Pinpoint the cell where the given text exists, returning its [x, y] midpoint coordinate. 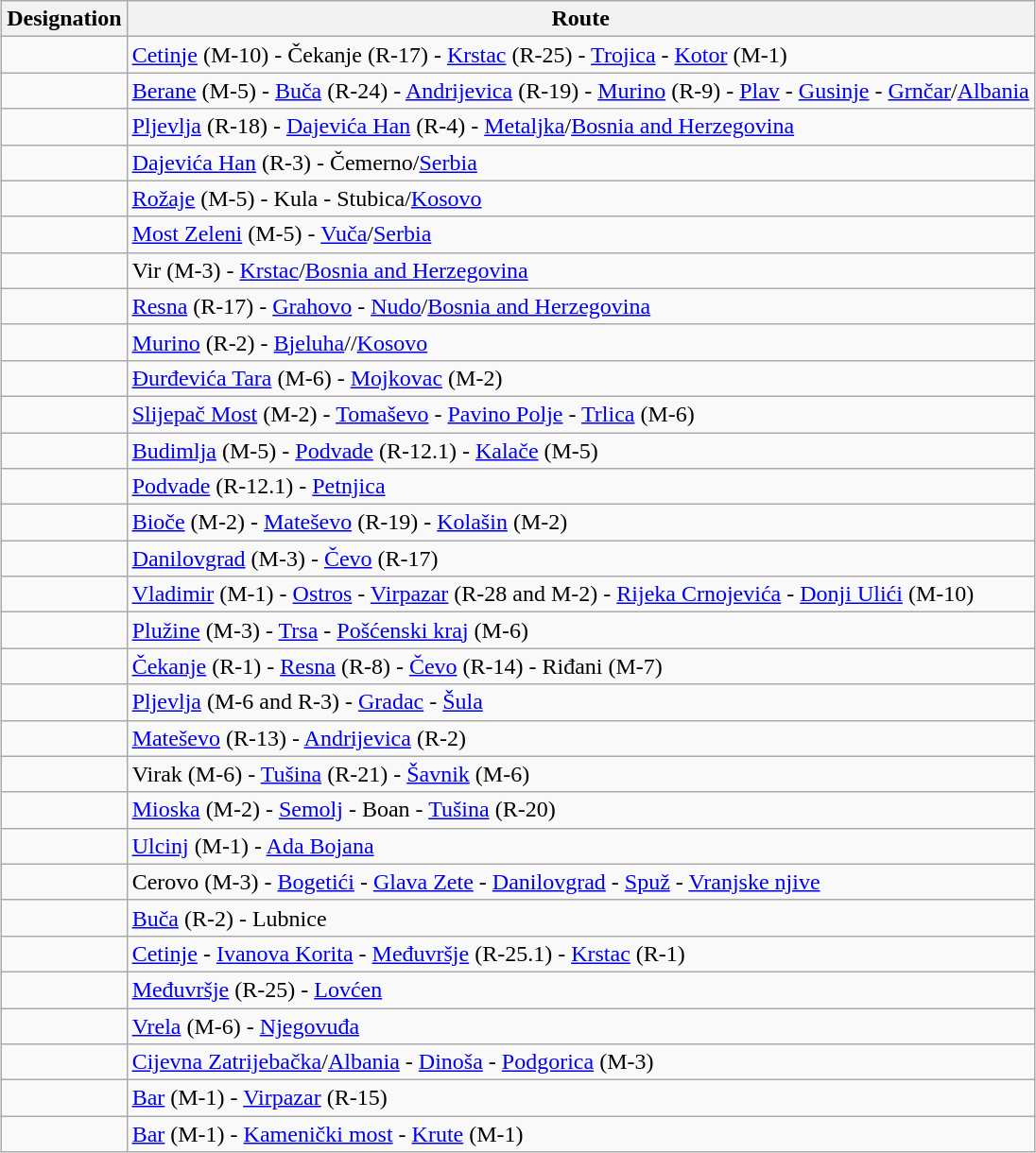
Slijepač Most (M-2) - Tomaševo - Pavino Polje - Trlica (M-6) [580, 414]
Route [580, 19]
Resna (R-17) - Grahovo - Nudo/Bosnia and Herzegovina [580, 306]
Dajevića Han (R-3) - Čemerno/Serbia [580, 163]
Cetinje (M-10) - Čekanje (R-17) - Krstac (R-25) - Trojica - Kotor (M-1) [580, 55]
Bar (M-1) - Kamenički most - Krute (M-1) [580, 1134]
Buča (R-2) - Lubnice [580, 918]
Pljevlja (M-6 and R-3) - Gradac - Šula [580, 702]
Vir (M-3) - Krstac/Bosnia and Herzegovina [580, 270]
Budimlja (M-5) - Podvade (R-12.1) - Kalače (M-5) [580, 451]
Čekanje (R-1) - Resna (R-8) - Čevo (R-14) - Riđani (M-7) [580, 666]
Ulcinj (M-1) - Ada Bojana [580, 846]
Cetinje - Ivanova Korita - Međuvršje (R-25.1) - Krstac (R-1) [580, 954]
Designation [64, 19]
Vrela (M-6) - Njegovuđa [580, 1025]
Berane (M-5) - Buča (R-24) - Andrijevica (R-19) - Murino (R-9) - Plav - Gusinje - Grnčar/Albania [580, 91]
Cerovo (M-3) - Bogetići - Glava Zete - Danilovgrad - Spuž - Vranjske njive [580, 882]
Mioska (M-2) - Semolj - Boan - Tušina (R-20) [580, 810]
Virak (M-6) - Tušina (R-21) - Šavnik (M-6) [580, 774]
Vladimir (M-1) - Ostros - Virpazar (R-28 and M-2) - Rijeka Crnojevića - Donji Ulići (M-10) [580, 594]
Plužine (M-3) - Trsa - Pošćenski kraj (M-6) [580, 630]
Pljevlja (R-18) - Dajevića Han (R-4) - Metaljka/Bosnia and Herzegovina [580, 127]
Mateševo (R-13) - Andrijevica (R-2) [580, 738]
Đurđevića Tara (M-6) - Mojkovac (M-2) [580, 378]
Bioče (M-2) - Mateševo (R-19) - Kolašin (M-2) [580, 523]
Cijevna Zatrijebačka/Albania - Dinoša - Podgorica (M-3) [580, 1062]
Danilovgrad (M-3) - Čevo (R-17) [580, 559]
Most Zeleni (M-5) - Vuča/Serbia [580, 234]
Rožaje (M-5) - Kula - Stubica/Kosovo [580, 198]
Međuvršje (R-25) - Lovćen [580, 990]
Bar (M-1) - Virpazar (R-15) [580, 1098]
Murino (R-2) - Bjeluha//Kosovo [580, 342]
Podvade (R-12.1) - Petnjica [580, 487]
